Provide the [X, Y] coordinate of the cell's center where the given text is located.  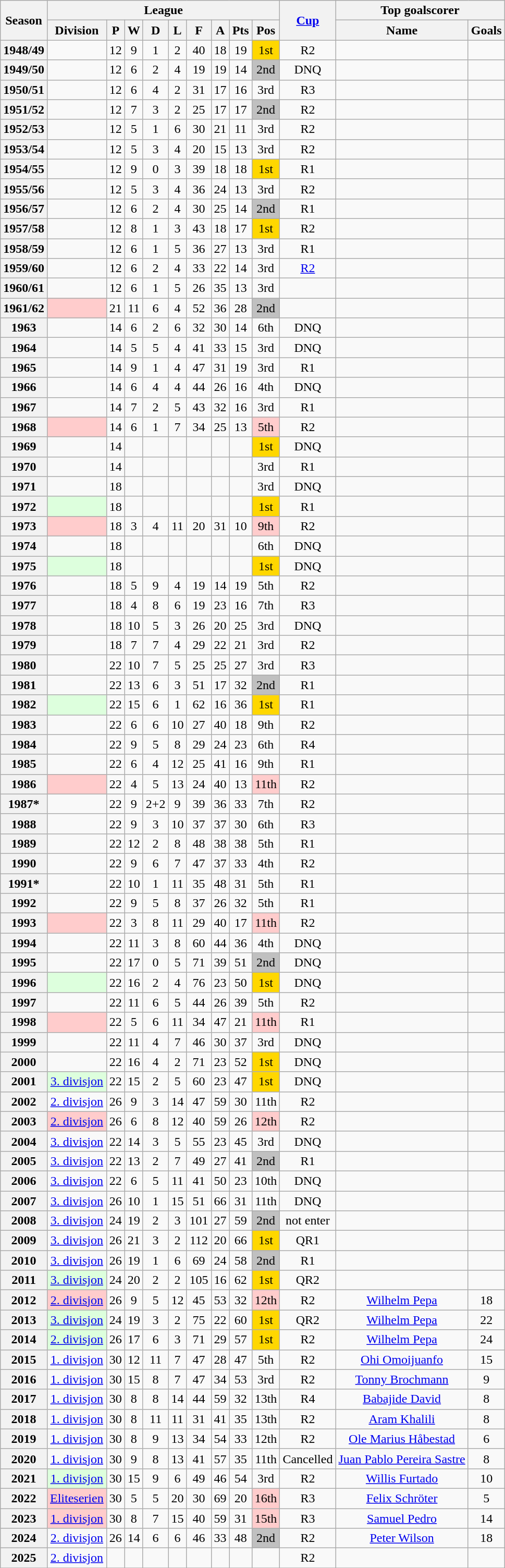
A [220, 30]
1969 [24, 447]
2020 [24, 1459]
1960/61 [24, 288]
1971 [24, 486]
1976 [24, 586]
F [199, 30]
101 [199, 1221]
2022 [24, 1498]
2005 [24, 1161]
Felix Schröter [402, 1498]
1993 [24, 923]
1999 [24, 1042]
1994 [24, 943]
1968 [24, 427]
15th [266, 1518]
1980 [24, 665]
1977 [24, 606]
Cancelled [307, 1459]
1961/62 [24, 308]
1959/60 [24, 268]
1989 [24, 843]
1975 [24, 566]
2016 [24, 1379]
1981 [24, 685]
Tonny Brochmann [402, 1379]
2012 [24, 1300]
D [155, 30]
1955/56 [24, 189]
2019 [24, 1439]
10th [266, 1181]
2010 [24, 1260]
1954/55 [24, 169]
1953/54 [24, 149]
L [177, 30]
58 [241, 1260]
1957/58 [24, 228]
1979 [24, 645]
1987* [24, 804]
2000 [24, 1062]
2006 [24, 1181]
1990 [24, 863]
76 [199, 983]
1995 [24, 963]
1982 [24, 705]
1956/57 [24, 209]
1958/59 [24, 249]
1951/52 [24, 109]
2004 [24, 1141]
1970 [24, 467]
not enter [307, 1221]
Pts [241, 30]
1998 [24, 1022]
Cup [307, 20]
P [116, 30]
Ole Marius Håbestad [402, 1439]
2018 [24, 1419]
1974 [24, 546]
2011 [24, 1280]
Juan Pablo Pereira Sastre [402, 1459]
1965 [24, 367]
2002 [24, 1101]
1991* [24, 884]
1963 [24, 328]
1952/53 [24, 129]
1996 [24, 983]
Ohi Omoijuanfo [402, 1359]
Willis Furtado [402, 1478]
2013 [24, 1320]
Aram Khalili [402, 1419]
105 [199, 1280]
Peter Wilson [402, 1538]
1966 [24, 387]
1948/49 [24, 50]
Eliteserien [77, 1498]
1992 [24, 903]
Babajide David [402, 1399]
1949/50 [24, 70]
1973 [24, 526]
2+2 [155, 804]
2007 [24, 1200]
2009 [24, 1241]
W [133, 30]
Name [402, 30]
Top goalscorer [420, 10]
112 [199, 1241]
1964 [24, 348]
2001 [24, 1082]
55 [199, 1141]
Season [24, 20]
2003 [24, 1121]
2023 [24, 1518]
QR1 [307, 1241]
75 [199, 1320]
2015 [24, 1359]
16th [266, 1498]
2021 [24, 1478]
1972 [24, 506]
Goals [486, 30]
1997 [24, 1002]
1967 [24, 407]
2014 [24, 1340]
2024 [24, 1538]
1988 [24, 824]
1986 [24, 784]
1984 [24, 744]
1985 [24, 764]
League [163, 10]
2025 [24, 1558]
1978 [24, 626]
2017 [24, 1399]
Samuel Pedro [402, 1518]
2008 [24, 1221]
1983 [24, 725]
1950/51 [24, 90]
Pos [266, 30]
Division [77, 30]
